Provide the (x, y) coordinate of the cell's center where the given text is located.  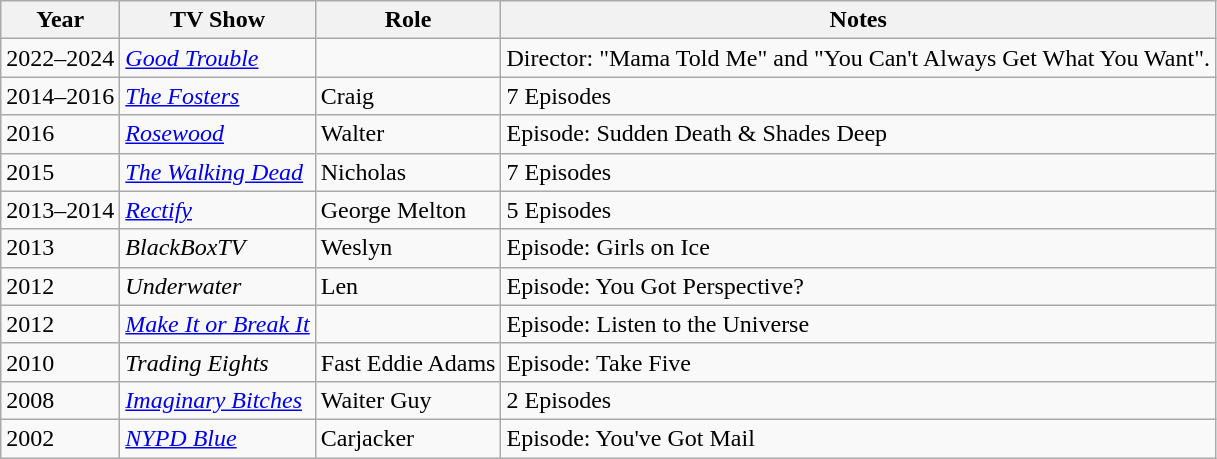
Episode: Girls on Ice (858, 248)
Waiter Guy (408, 400)
NYPD Blue (218, 438)
Director: "Mama Told Me" and "You Can't Always Get What You Want". (858, 58)
Episode: Take Five (858, 362)
Rectify (218, 210)
2013–2014 (60, 210)
The Fosters (218, 96)
2016 (60, 134)
2022–2024 (60, 58)
2015 (60, 172)
Good Trouble (218, 58)
2013 (60, 248)
Rosewood (218, 134)
Episode: You've Got Mail (858, 438)
Role (408, 20)
Nicholas (408, 172)
2008 (60, 400)
2014–2016 (60, 96)
Underwater (218, 286)
Year (60, 20)
Episode: Sudden Death & Shades Deep (858, 134)
Carjacker (408, 438)
Walter (408, 134)
2010 (60, 362)
2002 (60, 438)
Make It or Break It (218, 324)
George Melton (408, 210)
Fast Eddie Adams (408, 362)
Len (408, 286)
The Walking Dead (218, 172)
Episode: Listen to the Universe (858, 324)
BlackBoxTV (218, 248)
2 Episodes (858, 400)
5 Episodes (858, 210)
TV Show (218, 20)
Imaginary Bitches (218, 400)
Craig (408, 96)
Notes (858, 20)
Trading Eights (218, 362)
Weslyn (408, 248)
Episode: You Got Perspective? (858, 286)
